Return the [X, Y] coordinate for the center point of the cell that contains the specified text.  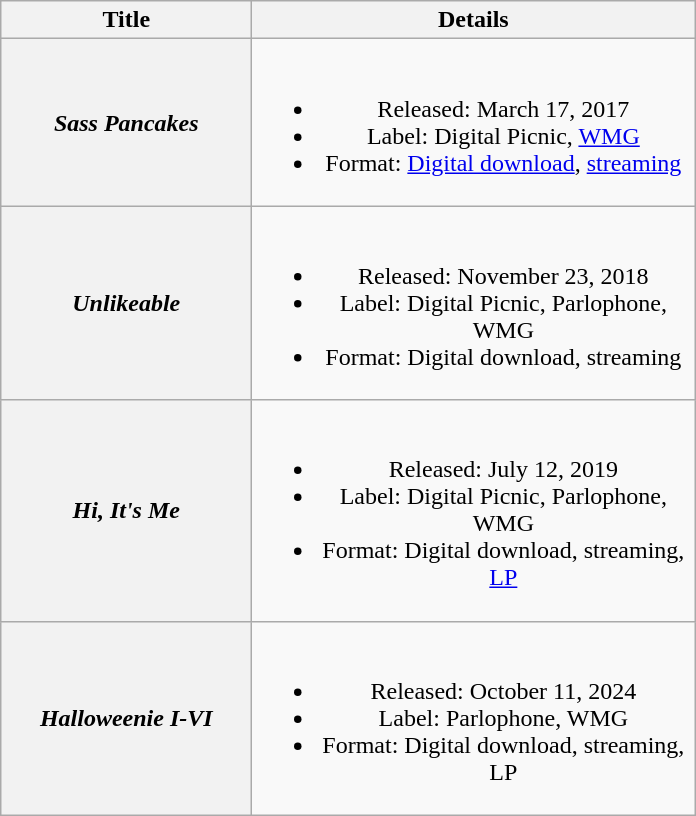
Unlikeable [126, 303]
Sass Pancakes [126, 122]
Hi, It's Me [126, 510]
Released: November 23, 2018Label: Digital Picnic, Parlophone, WMGFormat: Digital download, streaming [474, 303]
Details [474, 20]
Released: March 17, 2017Label: Digital Picnic, WMGFormat: Digital download, streaming [474, 122]
Title [126, 20]
Released: July 12, 2019Label: Digital Picnic, Parlophone, WMGFormat: Digital download, streaming, LP [474, 510]
Released: October 11, 2024Label: Parlophone, WMGFormat: Digital download, streaming, LP [474, 718]
Halloweenie I-VI [126, 718]
